Search for the cell housing the specified text and yield its [X, Y] center coordinate. 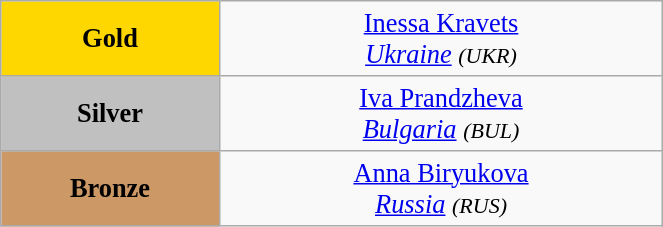
Inessa KravetsUkraine (UKR) [441, 38]
Silver [110, 112]
Bronze [110, 188]
Gold [110, 38]
Iva PrandzhevaBulgaria (BUL) [441, 112]
Anna BiryukovaRussia (RUS) [441, 188]
